Determine the [X, Y] coordinate at the center of the cell enclosing the given text.  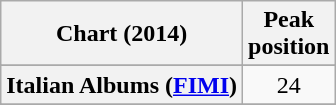
Chart (2014) [122, 34]
Italian Albums (FIMI) [122, 85]
24 [289, 85]
Peakposition [289, 34]
